Determine the [x, y] coordinate at the center of the cell enclosing the given text.  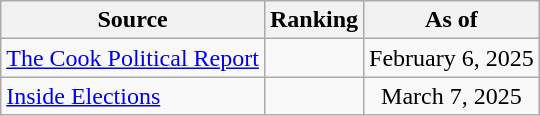
The Cook Political Report [133, 58]
March 7, 2025 [452, 96]
Ranking [314, 20]
As of [452, 20]
Inside Elections [133, 96]
February 6, 2025 [452, 58]
Source [133, 20]
